Pinpoint the cell where the given text exists, returning its (X, Y) midpoint coordinate. 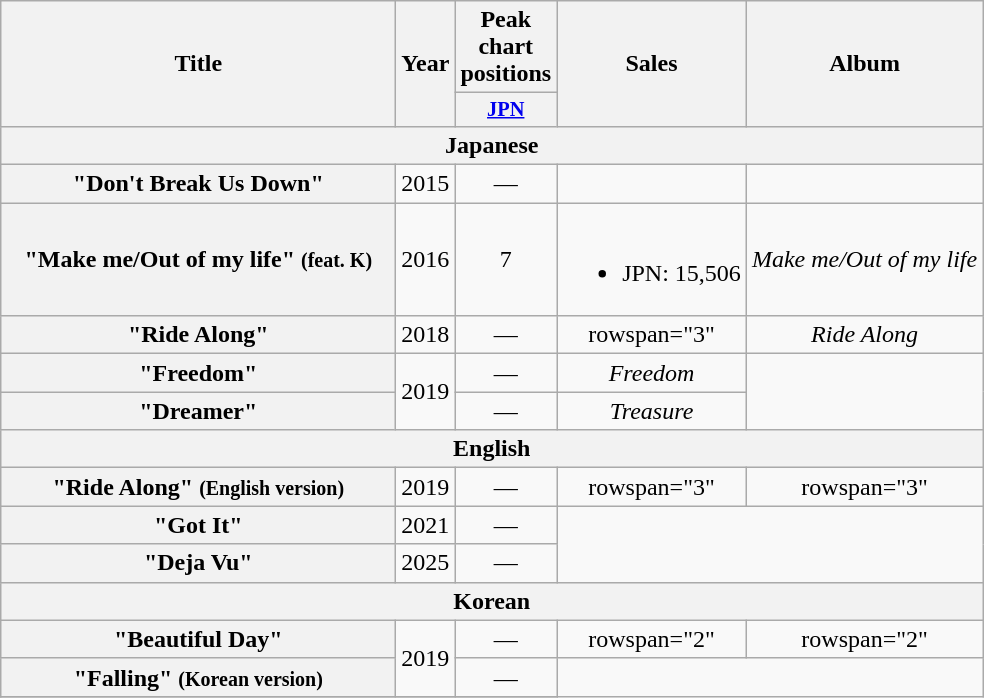
"Got It" (198, 525)
Make me/Out of my life (864, 260)
Sales (652, 64)
Japanese (492, 145)
English (492, 449)
"Don't Break Us Down" (198, 184)
JPN (506, 110)
Korean (492, 601)
JPN: 15,506 (652, 260)
Treasure (652, 411)
7 (506, 260)
Ride Along (864, 335)
Freedom (652, 373)
"Deja Vu" (198, 563)
2016 (426, 260)
"Ride Along" (English version) (198, 487)
Title (198, 64)
Year (426, 64)
"Ride Along" (198, 335)
Album (864, 64)
2015 (426, 184)
"Make me/Out of my life" (feat. K) (198, 260)
Peak chart positions (506, 47)
2021 (426, 525)
"Falling" (Korean version) (198, 677)
2025 (426, 563)
"Beautiful Day" (198, 639)
2018 (426, 335)
"Freedom" (198, 373)
"Dreamer" (198, 411)
